Detect which cell encompasses the target text, then output its [X, Y] center coordinate. 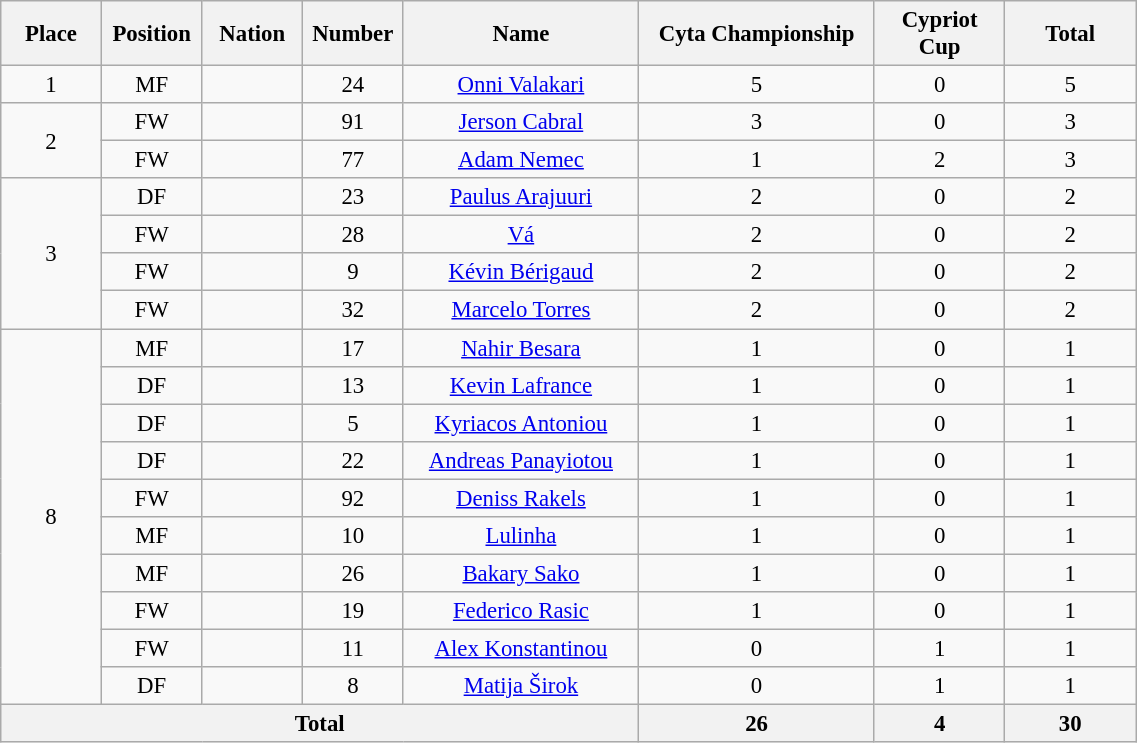
11 [354, 648]
Onni Valakari [521, 85]
Bakary Sako [521, 573]
Matija Širok [521, 686]
Place [52, 34]
9 [354, 273]
22 [354, 460]
Federico Rasic [521, 611]
Name [521, 34]
28 [354, 235]
Andreas Panayiotou [521, 460]
Nahir Besara [521, 348]
Nation [252, 34]
Alex Konstantinou [521, 648]
91 [354, 122]
4 [940, 724]
Deniss Rakels [521, 498]
Number [354, 34]
30 [1070, 724]
19 [354, 611]
32 [354, 310]
10 [354, 536]
Paulus Arajuuri [521, 197]
77 [354, 160]
Kevin Lafrance [521, 385]
92 [354, 498]
Cyta Championship [757, 34]
Jerson Cabral [521, 122]
24 [354, 85]
Kyriacos Antoniou [521, 423]
Cypriot Cup [940, 34]
13 [354, 385]
17 [354, 348]
Marcelo Torres [521, 310]
Position [152, 34]
23 [354, 197]
Kévin Bérigaud [521, 273]
Adam Nemec [521, 160]
Lulinha [521, 536]
Vá [521, 235]
